Provide the (X, Y) coordinate of the cell's center where the given text is located.  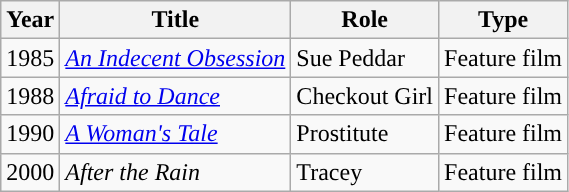
1985 (30, 58)
Type (504, 20)
Role (365, 20)
1990 (30, 134)
A Woman's Tale (176, 134)
1988 (30, 96)
An Indecent Obsession (176, 58)
Afraid to Dance (176, 96)
After the Rain (176, 172)
2000 (30, 172)
Sue Peddar (365, 58)
Checkout Girl (365, 96)
Year (30, 20)
Tracey (365, 172)
Prostitute (365, 134)
Title (176, 20)
